Locate the cell with the specified text and output its [X, Y] center coordinate. 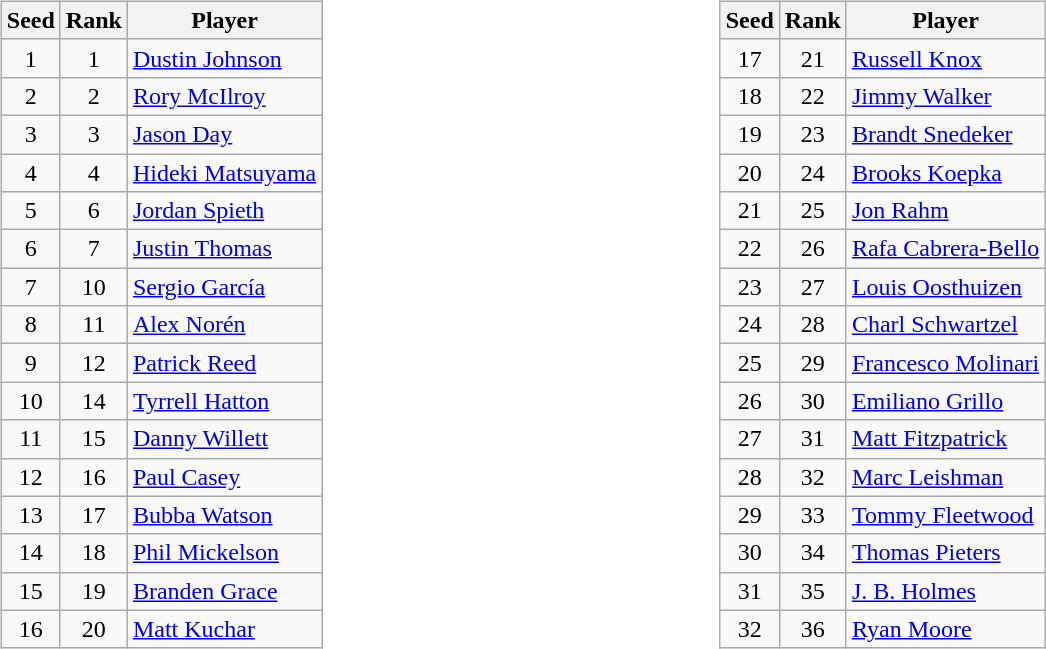
Charl Schwartzel [945, 325]
Matt Fitzpatrick [945, 439]
Branden Grace [224, 591]
Brandt Snedeker [945, 134]
34 [812, 553]
Thomas Pieters [945, 553]
35 [812, 591]
Louis Oosthuizen [945, 287]
Hideki Matsuyama [224, 173]
Jordan Spieth [224, 211]
Danny Willett [224, 439]
Tommy Fleetwood [945, 515]
Marc Leishman [945, 477]
Ryan Moore [945, 629]
Francesco Molinari [945, 363]
Matt Kuchar [224, 629]
8 [30, 325]
Alex Norén [224, 325]
Russell Knox [945, 58]
J. B. Holmes [945, 591]
Phil Mickelson [224, 553]
Sergio García [224, 287]
Rory McIlroy [224, 96]
Jimmy Walker [945, 96]
Dustin Johnson [224, 58]
Emiliano Grillo [945, 401]
Bubba Watson [224, 515]
Brooks Koepka [945, 173]
13 [30, 515]
9 [30, 363]
Rafa Cabrera-Bello [945, 249]
36 [812, 629]
Justin Thomas [224, 249]
33 [812, 515]
5 [30, 211]
Jason Day [224, 134]
Paul Casey [224, 477]
Jon Rahm [945, 211]
Patrick Reed [224, 363]
Tyrrell Hatton [224, 401]
